Return the (X, Y) coordinate for the center point of the cell that contains the specified text.  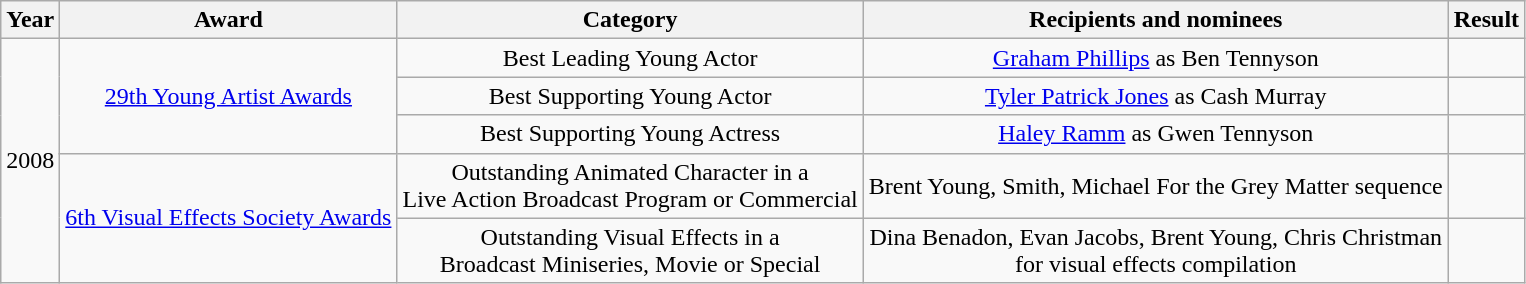
Dina Benadon, Evan Jacobs, Brent Young, Chris Christmanfor visual effects compilation (1156, 250)
Result (1486, 20)
Haley Ramm as Gwen Tennyson (1156, 134)
Best Leading Young Actor (630, 58)
Brent Young, Smith, Michael For the Grey Matter sequence (1156, 186)
Year (30, 20)
Graham Phillips as Ben Tennyson (1156, 58)
Recipients and nominees (1156, 20)
Award (228, 20)
29th Young Artist Awards (228, 96)
Tyler Patrick Jones as Cash Murray (1156, 96)
Category (630, 20)
Outstanding Animated Character in aLive Action Broadcast Program or Commercial (630, 186)
Best Supporting Young Actress (630, 134)
Outstanding Visual Effects in aBroadcast Miniseries, Movie or Special (630, 250)
Best Supporting Young Actor (630, 96)
6th Visual Effects Society Awards (228, 218)
2008 (30, 161)
